For the text-containing cell, return its midpoint in [x, y] coordinate format. 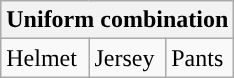
Jersey [128, 58]
Uniform combination [118, 20]
Pants [200, 58]
Helmet [45, 58]
